Return [x, y] of the center of cell containing provided text 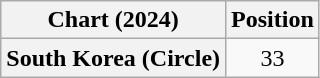
South Korea (Circle) [114, 58]
Position [273, 20]
33 [273, 58]
Chart (2024) [114, 20]
